Return the [x, y] coordinate for the center point of the cell that contains the specified text.  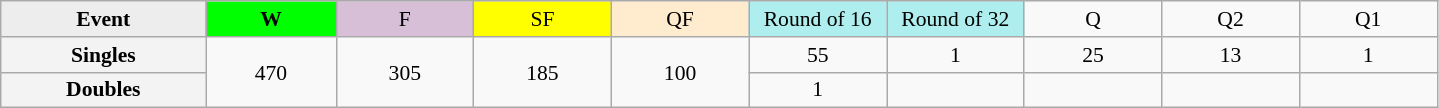
W [271, 19]
Singles [104, 55]
185 [543, 72]
100 [680, 72]
470 [271, 72]
Doubles [104, 90]
Round of 32 [955, 19]
Q1 [1368, 19]
SF [543, 19]
Event [104, 19]
13 [1231, 55]
305 [405, 72]
QF [680, 19]
25 [1093, 55]
55 [818, 55]
Q2 [1231, 19]
F [405, 19]
Round of 16 [818, 19]
Q [1093, 19]
